Find where the given text appears and provide that cell's center as [X, Y] coordinate. 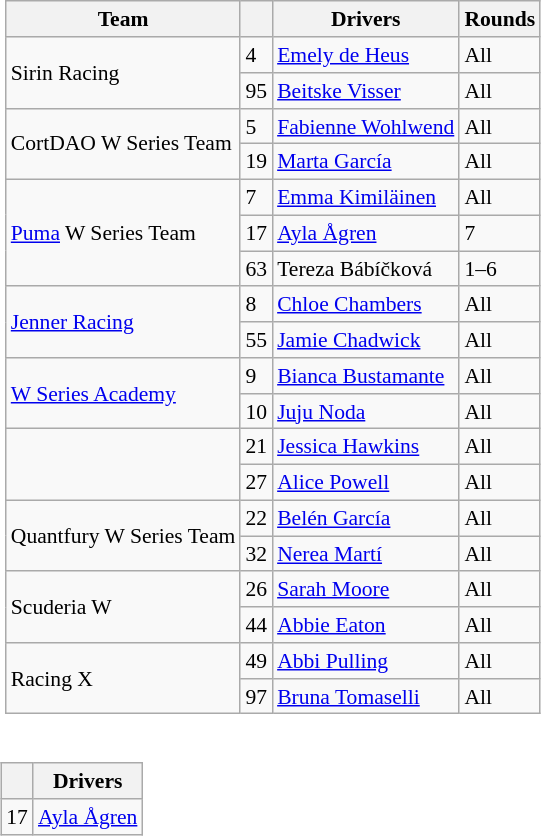
Fabienne Wohlwend [366, 126]
21 [256, 447]
95 [256, 91]
Emely de Heus [366, 55]
CortDAO W Series Team [124, 144]
Bruna Tomaselli [366, 696]
1–6 [500, 269]
63 [256, 269]
Quantfury W Series Team [124, 536]
4 [256, 55]
Scuderia W [124, 606]
32 [256, 554]
Jamie Chadwick [366, 340]
55 [256, 340]
Belén García [366, 518]
8 [256, 304]
Bianca Bustamante [366, 376]
44 [256, 625]
Tereza Bábíčková [366, 269]
Beitske Visser [366, 91]
W Series Academy [124, 394]
Rounds [500, 19]
Alice Powell [366, 482]
97 [256, 696]
10 [256, 411]
26 [256, 589]
Nerea Martí [366, 554]
Jessica Hawkins [366, 447]
Abbi Pulling [366, 661]
Emma Kimiläinen [366, 197]
Sarah Moore [366, 589]
Juju Noda [366, 411]
Jenner Racing [124, 322]
5 [256, 126]
27 [256, 482]
49 [256, 661]
Puma W Series Team [124, 232]
Marta García [366, 162]
Chloe Chambers [366, 304]
Abbie Eaton [366, 625]
Team [124, 19]
22 [256, 518]
19 [256, 162]
9 [256, 376]
Racing X [124, 678]
Sirin Racing [124, 72]
